From the cell containing the given text, extract its center point as (x, y) coordinate. 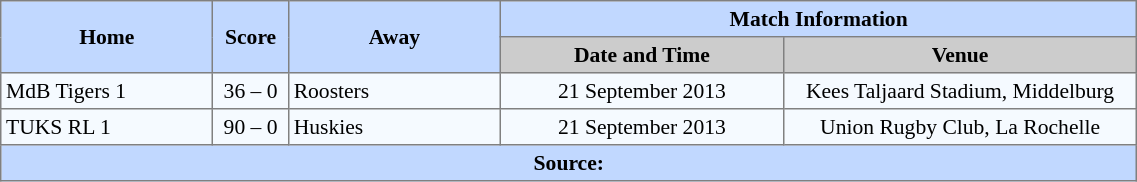
Union Rugby Club, La Rochelle (960, 127)
Source: (569, 163)
Huskies (394, 127)
90 – 0 (251, 127)
MdB Tigers 1 (107, 91)
Match Information (818, 19)
36 – 0 (251, 91)
Kees Taljaard Stadium, Middelburg (960, 91)
Venue (960, 55)
Home (107, 37)
Away (394, 37)
Date and Time (642, 55)
Score (251, 37)
Roosters (394, 91)
TUKS RL 1 (107, 127)
